Scan for the cell matching the given text and deliver its [x, y] coordinate at center. 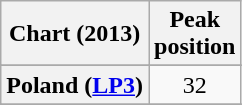
Peakposition [194, 34]
32 [194, 85]
Poland (LP3) [75, 85]
Chart (2013) [75, 34]
